Find where the given text appears and provide that cell's center as [x, y] coordinate. 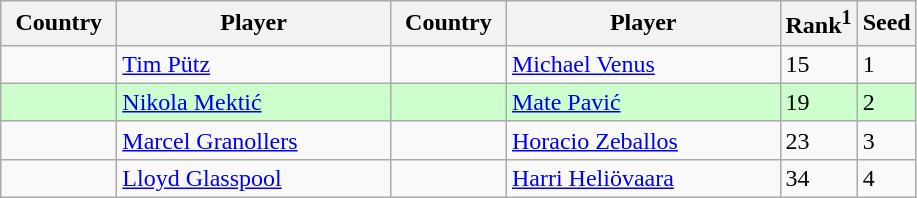
Seed [886, 24]
15 [818, 64]
Michael Venus [643, 64]
Nikola Mektić [254, 102]
Tim Pütz [254, 64]
19 [818, 102]
2 [886, 102]
Lloyd Glasspool [254, 178]
Marcel Granollers [254, 140]
23 [818, 140]
Harri Heliövaara [643, 178]
4 [886, 178]
Horacio Zeballos [643, 140]
Rank1 [818, 24]
34 [818, 178]
3 [886, 140]
Mate Pavić [643, 102]
1 [886, 64]
